Detect which cell encompasses the target text, then output its [x, y] center coordinate. 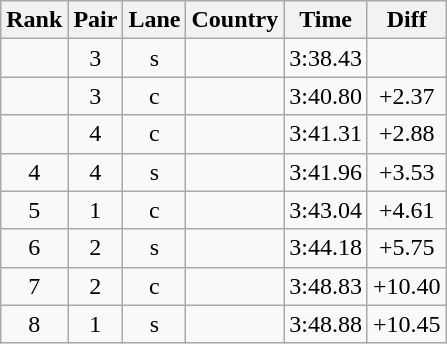
8 [34, 324]
Lane [154, 20]
+10.45 [406, 324]
Pair [96, 20]
+3.53 [406, 172]
7 [34, 286]
Rank [34, 20]
3:44.18 [326, 248]
+5.75 [406, 248]
Diff [406, 20]
+4.61 [406, 210]
+2.37 [406, 96]
3:40.80 [326, 96]
3:41.31 [326, 134]
+2.88 [406, 134]
5 [34, 210]
+10.40 [406, 286]
Time [326, 20]
3:48.83 [326, 286]
3:43.04 [326, 210]
Country [235, 20]
3:48.88 [326, 324]
3:38.43 [326, 58]
6 [34, 248]
3:41.96 [326, 172]
